Return [X, Y] of the center of cell containing provided text 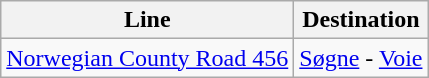
Destination [361, 20]
Søgne - Voie [361, 58]
Norwegian County Road 456 [148, 58]
Line [148, 20]
